Extract the (x, y) coordinate from the center of the cell holding the provided text.  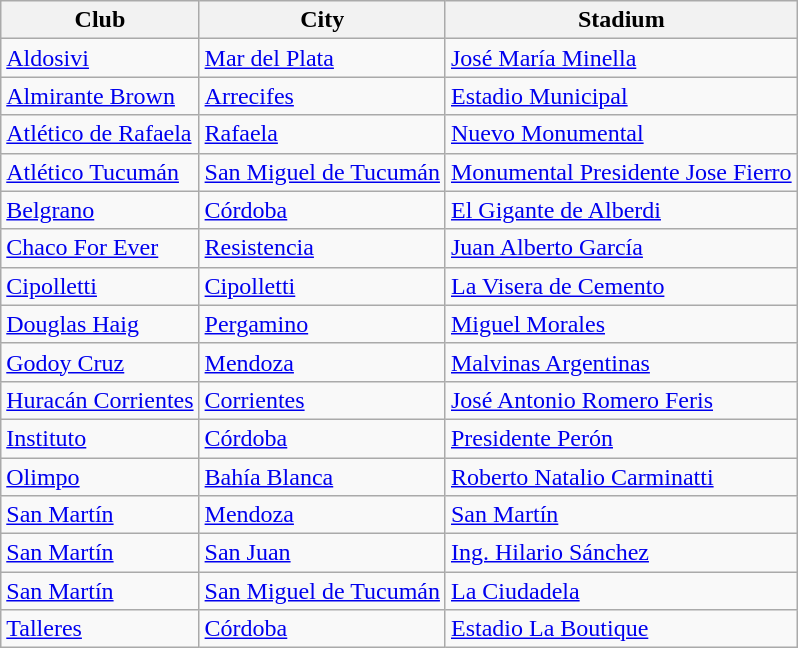
Monumental Presidente Jose Fierro (621, 172)
Instituto (100, 438)
Atlético de Rafaela (100, 134)
Chaco For Ever (100, 248)
San Juan (322, 553)
Miguel Morales (621, 324)
Resistencia (322, 248)
Bahía Blanca (322, 477)
José Antonio Romero Feris (621, 400)
Rafaela (322, 134)
Ing. Hilario Sánchez (621, 553)
La Ciudadela (621, 591)
José María Minella (621, 58)
Estadio Municipal (621, 96)
Club (100, 20)
Arrecifes (322, 96)
Huracán Corrientes (100, 400)
Mar del Plata (322, 58)
Belgrano (100, 210)
Olimpo (100, 477)
Nuevo Monumental (621, 134)
Corrientes (322, 400)
Atlético Tucumán (100, 172)
Pergamino (322, 324)
La Visera de Cemento (621, 286)
El Gigante de Alberdi (621, 210)
Douglas Haig (100, 324)
Estadio La Boutique (621, 629)
City (322, 20)
Presidente Perón (621, 438)
Stadium (621, 20)
Juan Alberto García (621, 248)
Malvinas Argentinas (621, 362)
Talleres (100, 629)
Roberto Natalio Carminatti (621, 477)
Almirante Brown (100, 96)
Godoy Cruz (100, 362)
Aldosivi (100, 58)
